Scan for the cell matching the given text and deliver its (x, y) coordinate at center. 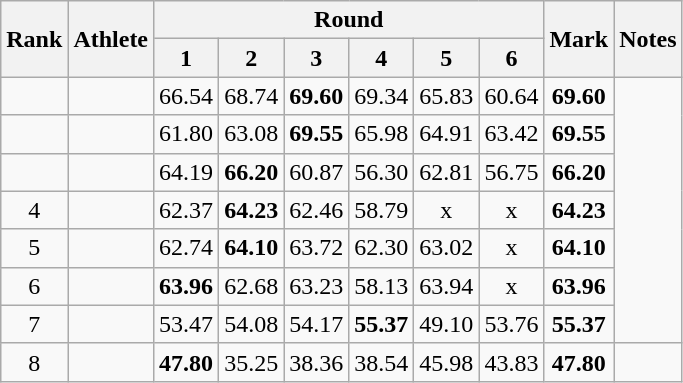
56.30 (382, 172)
66.54 (186, 96)
53.76 (512, 324)
38.36 (316, 362)
35.25 (252, 362)
62.74 (186, 248)
65.98 (382, 134)
2 (252, 58)
43.83 (512, 362)
60.87 (316, 172)
54.17 (316, 324)
56.75 (512, 172)
Athlete (111, 39)
54.08 (252, 324)
Notes (648, 39)
62.68 (252, 286)
45.98 (446, 362)
1 (186, 58)
Round (349, 20)
58.13 (382, 286)
3 (316, 58)
7 (34, 324)
62.30 (382, 248)
61.80 (186, 134)
64.19 (186, 172)
38.54 (382, 362)
65.83 (446, 96)
63.02 (446, 248)
58.79 (382, 210)
8 (34, 362)
63.42 (512, 134)
49.10 (446, 324)
60.64 (512, 96)
63.23 (316, 286)
53.47 (186, 324)
64.91 (446, 134)
69.34 (382, 96)
63.94 (446, 286)
Rank (34, 39)
68.74 (252, 96)
63.72 (316, 248)
63.08 (252, 134)
Mark (579, 39)
62.37 (186, 210)
62.81 (446, 172)
62.46 (316, 210)
